Detect which cell encompasses the target text, then output its (X, Y) center coordinate. 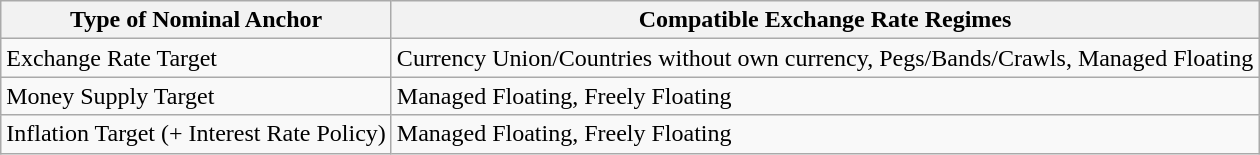
Money Supply Target (196, 96)
Currency Union/Countries without own currency, Pegs/Bands/Crawls, Managed Floating (824, 58)
Compatible Exchange Rate Regimes (824, 20)
Exchange Rate Target (196, 58)
Type of Nominal Anchor (196, 20)
Inflation Target (+ Interest Rate Policy) (196, 134)
